Detect which cell encompasses the target text, then output its [X, Y] center coordinate. 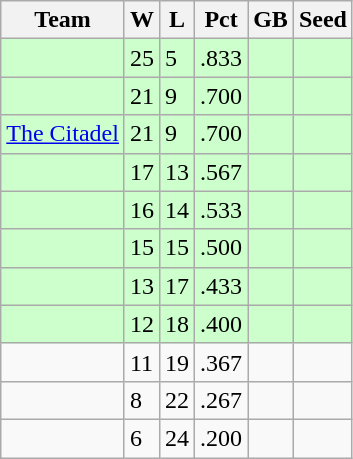
.267 [222, 400]
.533 [222, 210]
.833 [222, 58]
8 [142, 400]
Team [63, 20]
.500 [222, 248]
22 [178, 400]
19 [178, 362]
5 [178, 58]
.400 [222, 324]
16 [142, 210]
GB [271, 20]
18 [178, 324]
.200 [222, 438]
Pct [222, 20]
25 [142, 58]
12 [142, 324]
Seed [322, 20]
The Citadel [63, 134]
.433 [222, 286]
.367 [222, 362]
W [142, 20]
6 [142, 438]
11 [142, 362]
14 [178, 210]
L [178, 20]
.567 [222, 172]
24 [178, 438]
